From the cell containing the given text, extract its center point as [X, Y] coordinate. 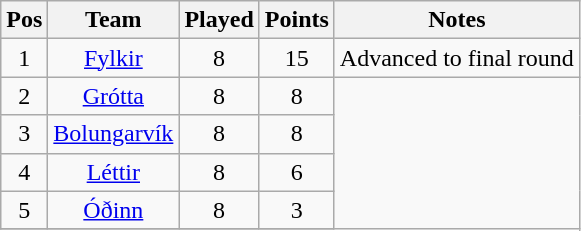
Bolungarvík [114, 134]
Léttir [114, 172]
4 [24, 172]
Team [114, 20]
2 [24, 96]
5 [24, 210]
Pos [24, 20]
Advanced to final round [456, 58]
1 [24, 58]
15 [296, 58]
Grótta [114, 96]
Notes [456, 20]
Played [219, 20]
Points [296, 20]
Óðinn [114, 210]
Fylkir [114, 58]
6 [296, 172]
